Detect which cell encompasses the target text, then output its (x, y) center coordinate. 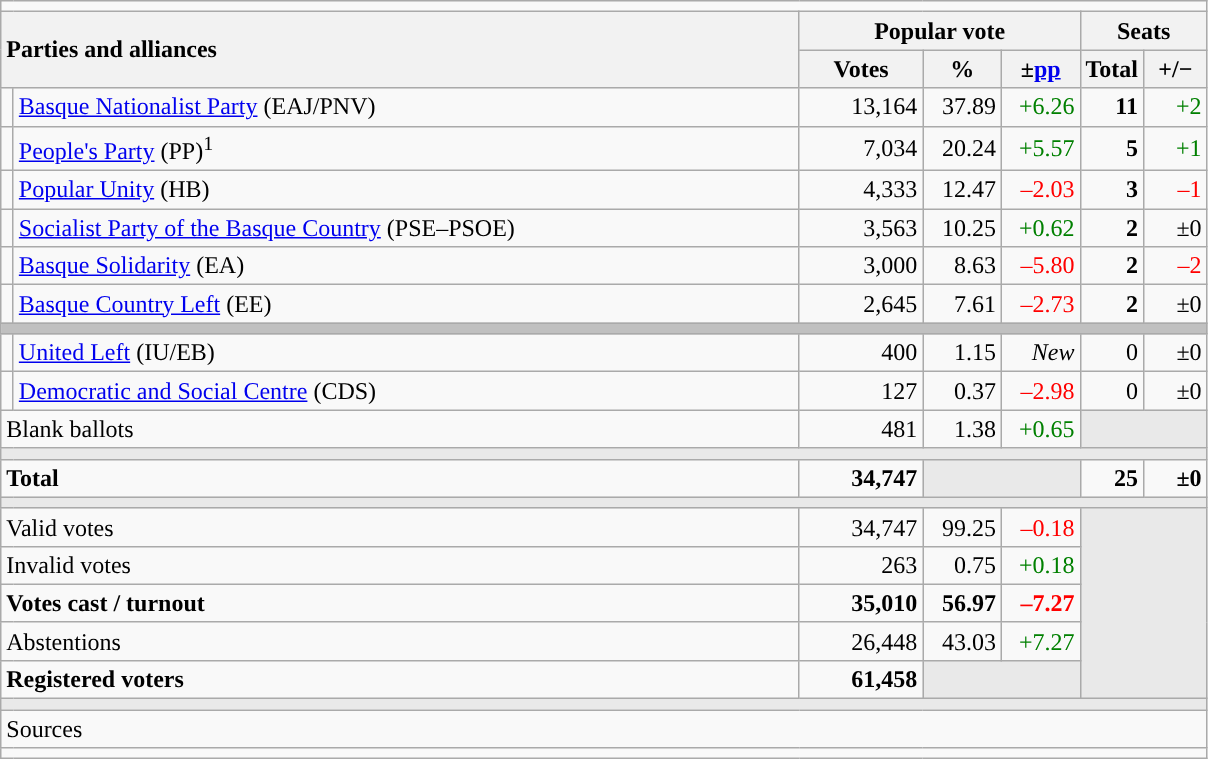
26,448 (861, 641)
35,010 (861, 603)
400 (861, 353)
11 (1112, 107)
3 (1112, 190)
±pp (1040, 69)
12.47 (962, 190)
4,333 (861, 190)
1.15 (962, 353)
+1 (1176, 148)
Seats (1144, 31)
1.38 (962, 429)
Basque Solidarity (EA) (406, 266)
61,458 (861, 679)
20.24 (962, 148)
Registered voters (400, 679)
–1 (1176, 190)
0.75 (962, 565)
+7.27 (1040, 641)
Parties and alliances (400, 50)
–0.18 (1040, 527)
–5.80 (1040, 266)
Sources (604, 729)
Basque Nationalist Party (EAJ/PNV) (406, 107)
43.03 (962, 641)
3,563 (861, 228)
10.25 (962, 228)
37.89 (962, 107)
–7.27 (1040, 603)
–2 (1176, 266)
5 (1112, 148)
3,000 (861, 266)
+5.57 (1040, 148)
Basque Country Left (EE) (406, 304)
United Left (IU/EB) (406, 353)
Invalid votes (400, 565)
+0.65 (1040, 429)
127 (861, 391)
–2.98 (1040, 391)
Abstentions (400, 641)
Popular Unity (HB) (406, 190)
99.25 (962, 527)
+0.62 (1040, 228)
481 (861, 429)
Blank ballots (400, 429)
7,034 (861, 148)
Votes (861, 69)
+2 (1176, 107)
+/− (1176, 69)
7.61 (962, 304)
People's Party (PP)1 (406, 148)
% (962, 69)
25 (1112, 478)
+0.18 (1040, 565)
–2.03 (1040, 190)
263 (861, 565)
0.37 (962, 391)
Votes cast / turnout (400, 603)
Valid votes (400, 527)
Socialist Party of the Basque Country (PSE–PSOE) (406, 228)
8.63 (962, 266)
New (1040, 353)
+6.26 (1040, 107)
–2.73 (1040, 304)
13,164 (861, 107)
Democratic and Social Centre (CDS) (406, 391)
Popular vote (940, 31)
2,645 (861, 304)
56.97 (962, 603)
